Identify which cell holds the provided text, then report its [x, y] central coordinate. 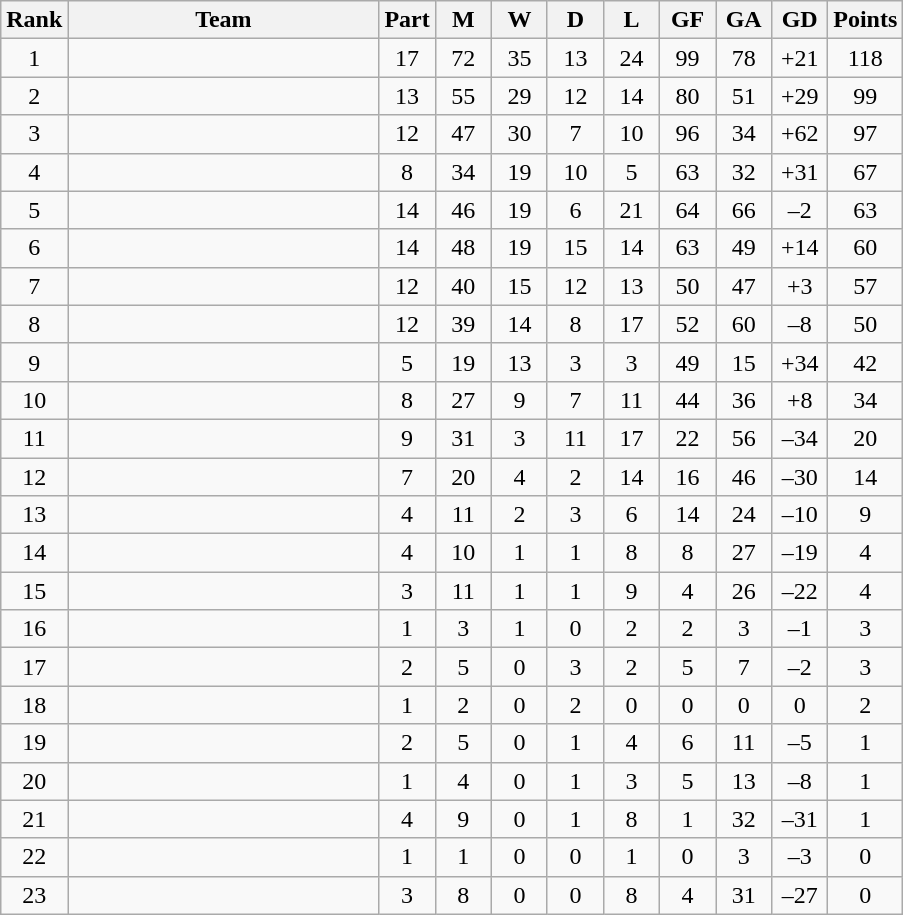
+29 [800, 96]
36 [744, 400]
97 [866, 134]
55 [463, 96]
72 [463, 58]
–3 [800, 857]
+34 [800, 362]
–30 [800, 477]
M [463, 20]
56 [744, 438]
52 [688, 324]
78 [744, 58]
35 [519, 58]
66 [744, 210]
42 [866, 362]
+14 [800, 248]
–5 [800, 743]
+62 [800, 134]
–31 [800, 819]
Points [866, 20]
Rank [34, 20]
40 [463, 286]
–1 [800, 629]
W [519, 20]
+3 [800, 286]
118 [866, 58]
–34 [800, 438]
GA [744, 20]
Team [224, 20]
64 [688, 210]
39 [463, 324]
–19 [800, 553]
GF [688, 20]
GD [800, 20]
–10 [800, 515]
44 [688, 400]
30 [519, 134]
+31 [800, 172]
L [631, 20]
–22 [800, 591]
48 [463, 248]
51 [744, 96]
+8 [800, 400]
80 [688, 96]
Part [407, 20]
57 [866, 286]
29 [519, 96]
18 [34, 705]
D [575, 20]
–27 [800, 895]
+21 [800, 58]
96 [688, 134]
26 [744, 591]
67 [866, 172]
23 [34, 895]
